Return the [x, y] coordinate for the center point of the cell that contains the specified text.  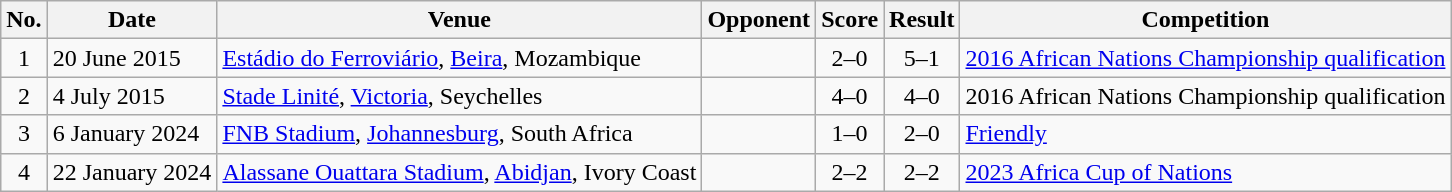
Competition [1206, 20]
Friendly [1206, 134]
No. [24, 20]
Date [132, 20]
20 June 2015 [132, 58]
2 [24, 96]
Estádio do Ferroviário, Beira, Mozambique [460, 58]
Stade Linité, Victoria, Seychelles [460, 96]
1–0 [850, 134]
1 [24, 58]
Opponent [759, 20]
3 [24, 134]
4 July 2015 [132, 96]
5–1 [922, 58]
6 January 2024 [132, 134]
Venue [460, 20]
FNB Stadium, Johannesburg, South Africa [460, 134]
Score [850, 20]
2023 Africa Cup of Nations [1206, 172]
Result [922, 20]
Alassane Ouattara Stadium, Abidjan, Ivory Coast [460, 172]
22 January 2024 [132, 172]
4 [24, 172]
